Locate the cell with the specified text and output its (X, Y) center coordinate. 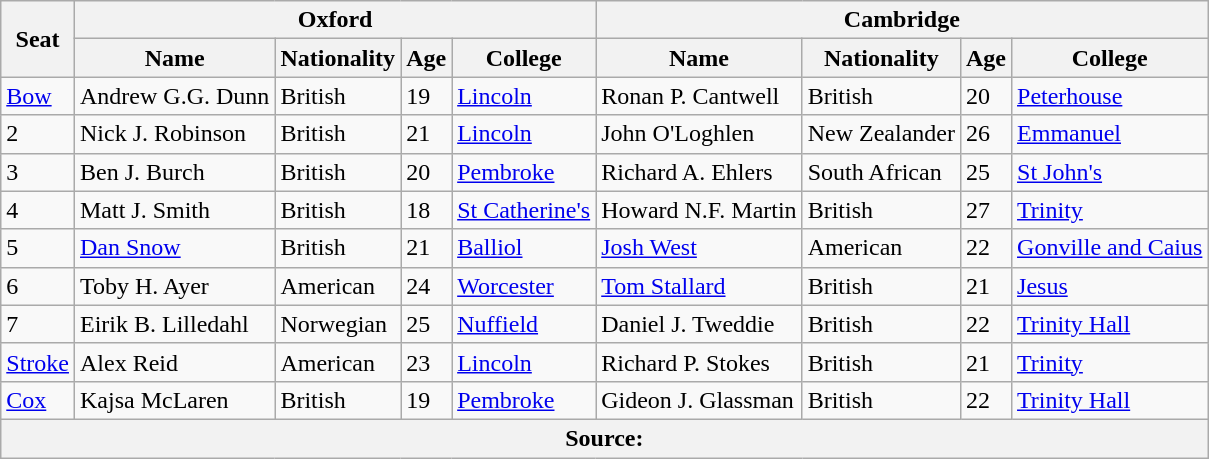
7 (38, 324)
Howard N.F. Martin (699, 210)
3 (38, 172)
Matt J. Smith (174, 210)
Richard A. Ehlers (699, 172)
St John's (1110, 172)
Cambridge (902, 20)
Peterhouse (1110, 96)
St Catherine's (524, 210)
Cox (38, 400)
Kajsa McLaren (174, 400)
Oxford (334, 20)
Toby H. Ayer (174, 286)
South African (881, 172)
Source: (604, 438)
Dan Snow (174, 248)
26 (986, 134)
6 (38, 286)
Balliol (524, 248)
Norwegian (338, 324)
24 (426, 286)
Stroke (38, 362)
Daniel J. Tweddie (699, 324)
Andrew G.G. Dunn (174, 96)
Seat (38, 39)
Gideon J. Glassman (699, 400)
Bow (38, 96)
2 (38, 134)
Ben J. Burch (174, 172)
18 (426, 210)
Eirik B. Lilledahl (174, 324)
Alex Reid (174, 362)
Ronan P. Cantwell (699, 96)
4 (38, 210)
5 (38, 248)
Tom Stallard (699, 286)
23 (426, 362)
Jesus (1110, 286)
John O'Loghlen (699, 134)
Gonville and Caius (1110, 248)
New Zealander (881, 134)
Nick J. Robinson (174, 134)
27 (986, 210)
Richard P. Stokes (699, 362)
Nuffield (524, 324)
Emmanuel (1110, 134)
Worcester (524, 286)
Josh West (699, 248)
